From the cell containing the given text, extract its center point as [x, y] coordinate. 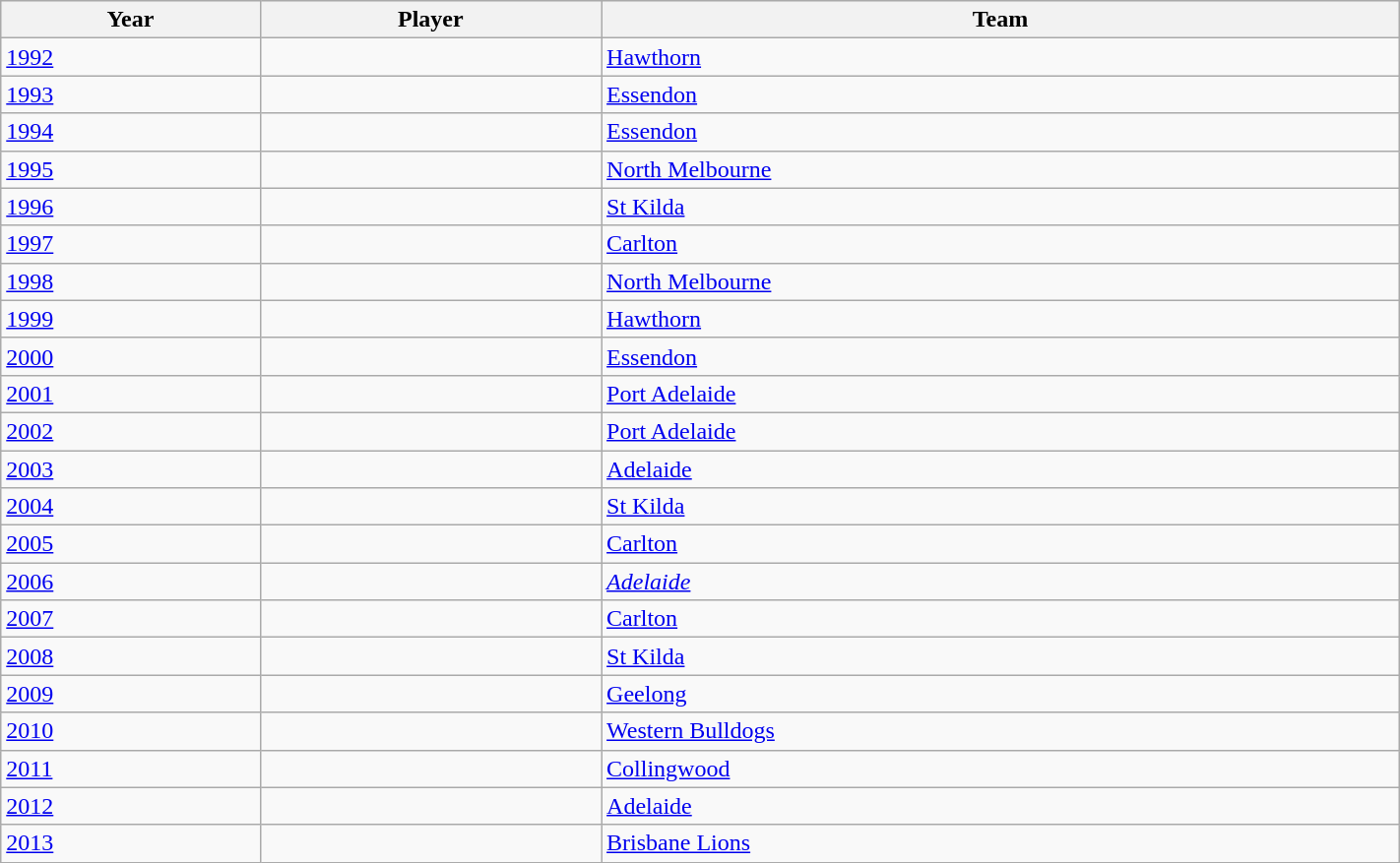
2000 [130, 356]
2003 [130, 469]
Brisbane Lions [1000, 843]
2013 [130, 843]
1998 [130, 281]
Western Bulldogs [1000, 731]
2012 [130, 806]
2009 [130, 694]
2001 [130, 394]
2007 [130, 619]
Team [1000, 20]
Player [430, 20]
2004 [130, 507]
Collingwood [1000, 769]
2010 [130, 731]
2005 [130, 544]
1997 [130, 244]
2008 [130, 656]
1993 [130, 94]
1992 [130, 57]
1995 [130, 169]
2002 [130, 431]
Year [130, 20]
1994 [130, 132]
Geelong [1000, 694]
1999 [130, 319]
1996 [130, 207]
2006 [130, 582]
2011 [130, 769]
